Identify which cell holds the provided text, then report its [X, Y] central coordinate. 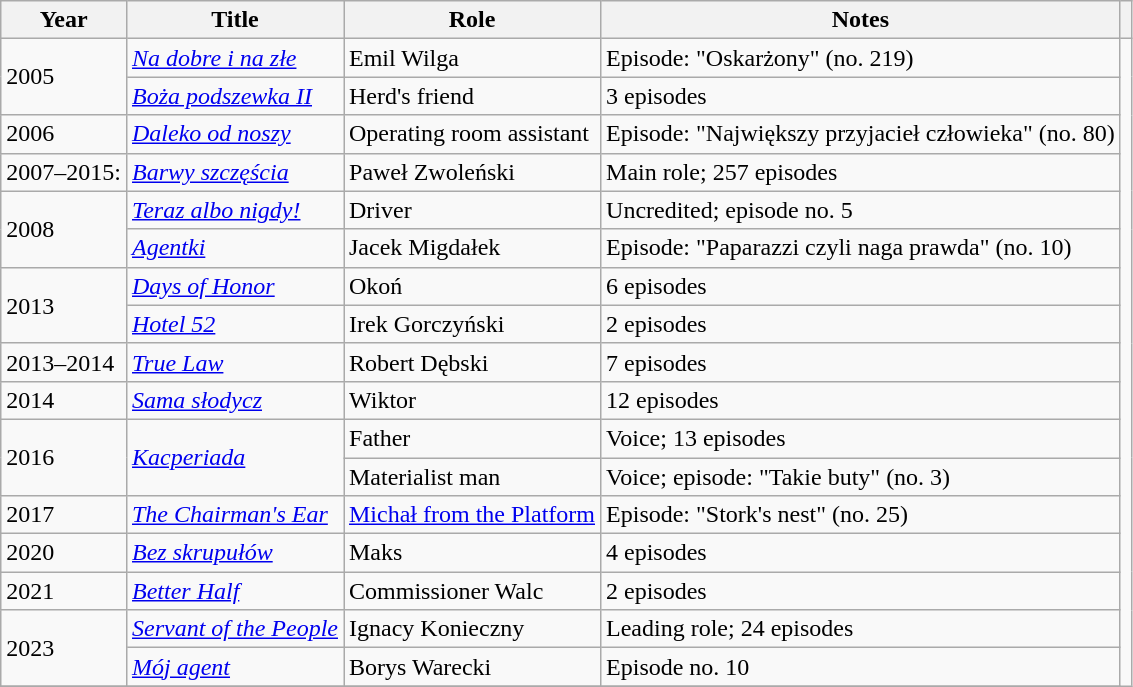
True Law [234, 362]
Better Half [234, 591]
Days of Honor [234, 286]
Voice; 13 episodes [861, 438]
Operating room assistant [472, 134]
6 episodes [861, 286]
Main role; 257 episodes [861, 172]
Year [64, 20]
Wiktor [472, 400]
Michał from the Platform [472, 515]
Driver [472, 210]
Episode: "Największy przyjacieł człowieka" (no. 80) [861, 134]
7 episodes [861, 362]
2005 [64, 77]
Voice; episode: "Takie buty" (no. 3) [861, 477]
Materialist man [472, 477]
Barwy szczęścia [234, 172]
2021 [64, 591]
Boża podszewka II [234, 96]
2023 [64, 648]
Okoń [472, 286]
Mój agent [234, 667]
Notes [861, 20]
Uncredited; episode no. 5 [861, 210]
Episode: "Stork's nest" (no. 25) [861, 515]
Bez skrupułów [234, 553]
4 episodes [861, 553]
2016 [64, 457]
2017 [64, 515]
Title [234, 20]
Episode no. 10 [861, 667]
Robert Dębski [472, 362]
Agentki [234, 248]
2006 [64, 134]
Maks [472, 553]
2007–2015: [64, 172]
Na dobre i na złe [234, 58]
Irek Gorczyński [472, 324]
Episode: "Paparazzi czyli naga prawda" (no. 10) [861, 248]
Leading role; 24 episodes [861, 629]
2008 [64, 229]
Herd's friend [472, 96]
Father [472, 438]
Ignacy Konieczny [472, 629]
Borys Warecki [472, 667]
Teraz albo nigdy! [234, 210]
Role [472, 20]
Hotel 52 [234, 324]
12 episodes [861, 400]
2014 [64, 400]
Episode: "Oskarżony" (no. 219) [861, 58]
3 episodes [861, 96]
Commissioner Walc [472, 591]
Sama słodycz [234, 400]
The Chairman's Ear [234, 515]
2013–2014 [64, 362]
Emil Wilga [472, 58]
Servant of the People [234, 629]
Paweł Zwoleński [472, 172]
Jacek Migdałek [472, 248]
2020 [64, 553]
Daleko od noszy [234, 134]
2013 [64, 305]
Kacperiada [234, 457]
